Return (X, Y) of the center of cell containing provided text 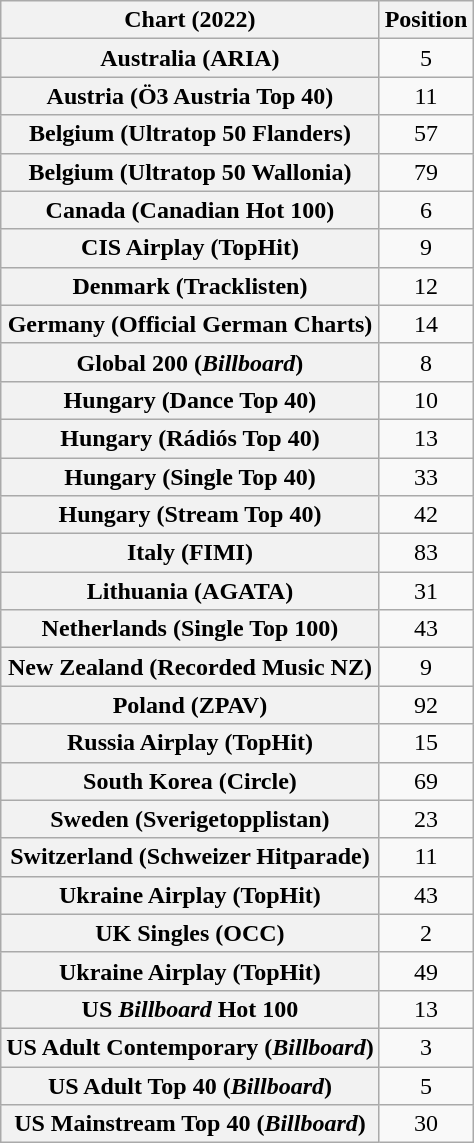
Belgium (Ultratop 50 Wallonia) (190, 172)
Position (426, 20)
Italy (FIMI) (190, 553)
49 (426, 971)
12 (426, 286)
83 (426, 553)
Switzerland (Schweizer Hitparade) (190, 857)
8 (426, 362)
US Billboard Hot 100 (190, 1009)
Hungary (Rádiós Top 40) (190, 438)
Sweden (Sverigetopplistan) (190, 819)
92 (426, 705)
10 (426, 400)
CIS Airplay (TopHit) (190, 248)
Hungary (Stream Top 40) (190, 515)
Denmark (Tracklisten) (190, 286)
Poland (ZPAV) (190, 705)
US Adult Contemporary (Billboard) (190, 1047)
UK Singles (OCC) (190, 933)
2 (426, 933)
Russia Airplay (TopHit) (190, 743)
Australia (ARIA) (190, 58)
US Mainstream Top 40 (Billboard) (190, 1124)
23 (426, 819)
79 (426, 172)
57 (426, 134)
30 (426, 1124)
69 (426, 781)
New Zealand (Recorded Music NZ) (190, 667)
US Adult Top 40 (Billboard) (190, 1085)
Lithuania (AGATA) (190, 591)
Chart (2022) (190, 20)
Germany (Official German Charts) (190, 324)
Hungary (Single Top 40) (190, 477)
Netherlands (Single Top 100) (190, 629)
42 (426, 515)
Global 200 (Billboard) (190, 362)
3 (426, 1047)
31 (426, 591)
33 (426, 477)
15 (426, 743)
Austria (Ö3 Austria Top 40) (190, 96)
South Korea (Circle) (190, 781)
Hungary (Dance Top 40) (190, 400)
14 (426, 324)
Belgium (Ultratop 50 Flanders) (190, 134)
Canada (Canadian Hot 100) (190, 210)
6 (426, 210)
